Identify which cell holds the provided text, then report its (X, Y) central coordinate. 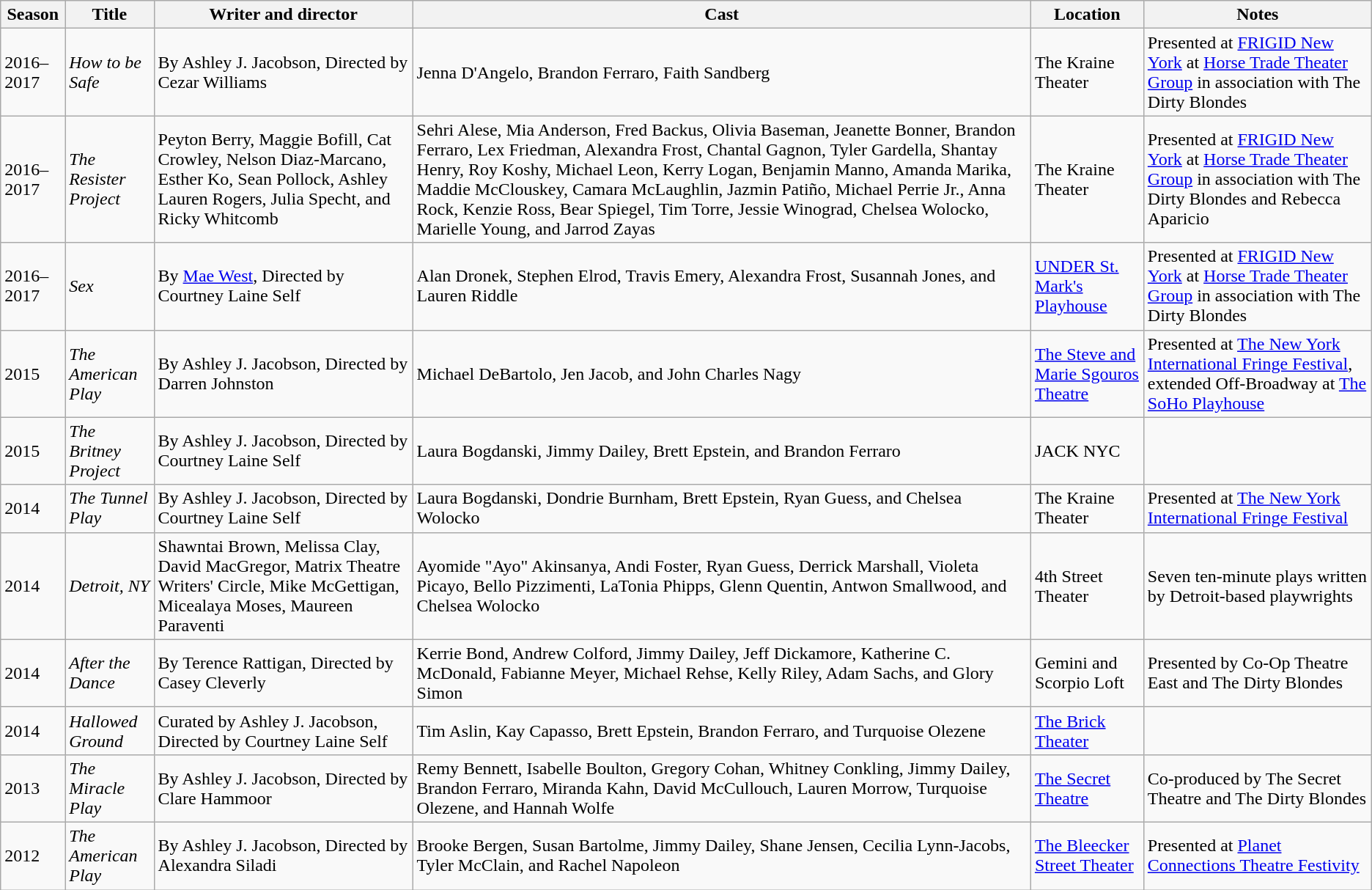
By Mae West, Directed by Courtney Laine Self (283, 286)
JACK NYC (1087, 451)
The Bleecker Street Theater (1087, 856)
The Steve and Marie Sgouros Theatre (1087, 374)
Laura Bogdanski, Dondrie Burnham, Brett Epstein, Ryan Guess, and Chelsea Wolocko (721, 509)
Seven ten-minute plays written by Detroit-based playwrights (1258, 586)
By Terence Rattigan, Directed by Casey Cleverly (283, 673)
UNDER St. Mark's Playhouse (1087, 286)
The Secret Theatre (1087, 788)
Notes (1258, 15)
Presented at FRIGID New York at Horse Trade Theater Group in association with The Dirty Blondes and Rebecca Aparicio (1258, 179)
By Ashley J. Jacobson, Directed by Clare Hammoor (283, 788)
The Britney Project (110, 451)
Sex (110, 286)
The Brick Theater (1087, 730)
Michael DeBartolo, Jen Jacob, and John Charles Nagy (721, 374)
Tim Aslin, Kay Capasso, Brett Epstein, Brandon Ferraro, and Turquoise Olezene (721, 730)
Brooke Bergen, Susan Bartolme, Jimmy Dailey, Shane Jensen, Cecilia Lynn-Jacobs, Tyler McClain, and Rachel Napoleon (721, 856)
By Ashley J. Jacobson, Directed by Alexandra Siladi (283, 856)
Alan Dronek, Stephen Elrod, Travis Emery, Alexandra Frost, Susannah Jones, and Lauren Riddle (721, 286)
Shawntai Brown, Melissa Clay, David MacGregor, Matrix Theatre Writers' Circle, Mike McGettigan, Micealaya Moses, Maureen Paraventi (283, 586)
The Resister Project (110, 179)
4th Street Theater (1087, 586)
Season (33, 15)
Location (1087, 15)
Co-produced by The Secret Theatre and The Dirty Blondes (1258, 788)
Peyton Berry, Maggie Bofill, Cat Crowley, Nelson Diaz-Marcano, Esther Ko, Sean Pollock, Ashley Lauren Rogers, Julia Specht, and Ricky Whitcomb (283, 179)
After the Dance (110, 673)
The Tunnel Play (110, 509)
Hallowed Ground (110, 730)
By Ashley J. Jacobson, Directed by Cezar Williams (283, 72)
Presented at The New York International Fringe Festival (1258, 509)
Detroit, NY (110, 586)
How to be Safe (110, 72)
2012 (33, 856)
The Miracle Play (110, 788)
By Ashley J. Jacobson, Directed by Darren Johnston (283, 374)
Laura Bogdanski, Jimmy Dailey, Brett Epstein, and Brandon Ferraro (721, 451)
Title (110, 15)
Presented by Co-Op Theatre East and The Dirty Blondes (1258, 673)
Jenna D'Angelo, Brandon Ferraro, Faith Sandberg (721, 72)
Writer and director (283, 15)
Cast (721, 15)
Presented at Planet Connections Theatre Festivity (1258, 856)
2013 (33, 788)
Presented at The New York International Fringe Festival, extended Off-Broadway at The SoHo Playhouse (1258, 374)
Curated by Ashley J. Jacobson, Directed by Courtney Laine Self (283, 730)
Gemini and Scorpio Loft (1087, 673)
